Find where the given text appears and provide that cell's center as (x, y) coordinate. 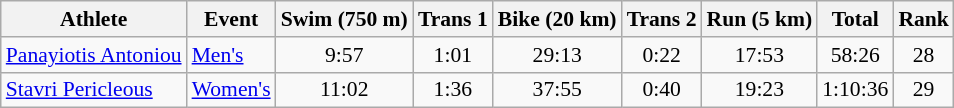
Stavri Pericleous (94, 90)
Trans 2 (662, 19)
1:01 (453, 55)
Rank (924, 19)
Men's (232, 55)
29:13 (558, 55)
Trans 1 (453, 19)
Total (855, 19)
0:22 (662, 55)
Event (232, 19)
Run (5 km) (760, 19)
17:53 (760, 55)
9:57 (344, 55)
37:55 (558, 90)
58:26 (855, 55)
11:02 (344, 90)
Women's (232, 90)
29 (924, 90)
1:10:36 (855, 90)
0:40 (662, 90)
28 (924, 55)
19:23 (760, 90)
1:36 (453, 90)
Panayiotis Antoniou (94, 55)
Bike (20 km) (558, 19)
Swim (750 m) (344, 19)
Athlete (94, 19)
